Find where the given text appears and provide that cell's center as (X, Y) coordinate. 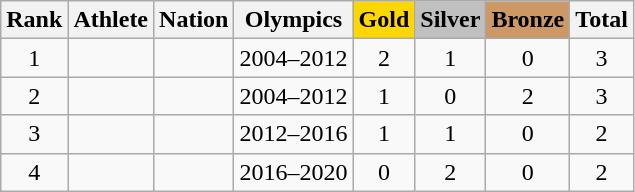
Rank (34, 20)
2016–2020 (294, 172)
Total (602, 20)
4 (34, 172)
Olympics (294, 20)
Nation (194, 20)
2012–2016 (294, 134)
Silver (450, 20)
Athlete (111, 20)
Bronze (528, 20)
Gold (384, 20)
